Extract the [x, y] coordinate from the center of the cell holding the provided text.  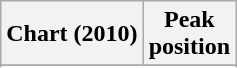
Peakposition [189, 34]
Chart (2010) [72, 34]
